Return (x, y) of the center of cell containing provided text 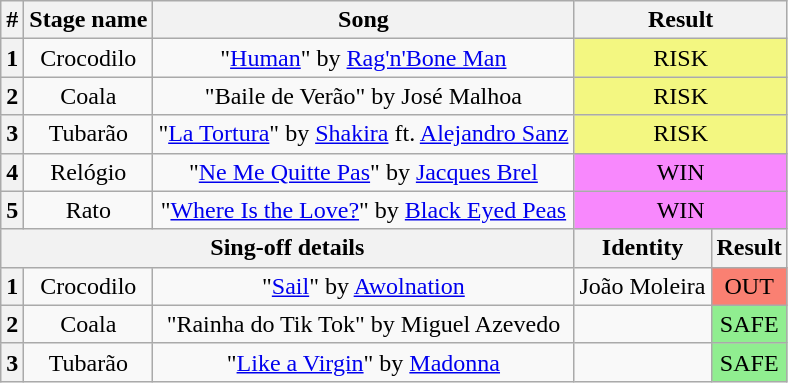
"La Tortura" by Shakira ft. Alejandro Sanz (364, 134)
# (12, 20)
Stage name (88, 20)
5 (12, 210)
Song (364, 20)
4 (12, 172)
"Human" by Rag'n'Bone Man (364, 58)
Rato (88, 210)
"Where Is the Love?" by Black Eyed Peas (364, 210)
"Sail" by Awolnation (364, 286)
João Moleira (642, 286)
Sing-off details (288, 248)
Identity (642, 248)
OUT (749, 286)
"Rainha do Tik Tok" by Miguel Azevedo (364, 324)
"Baile de Verão" by José Malhoa (364, 96)
"Ne Me Quitte Pas" by Jacques Brel (364, 172)
Relógio (88, 172)
"Like a Virgin" by Madonna (364, 362)
